Detect which cell encompasses the target text, then output its [x, y] center coordinate. 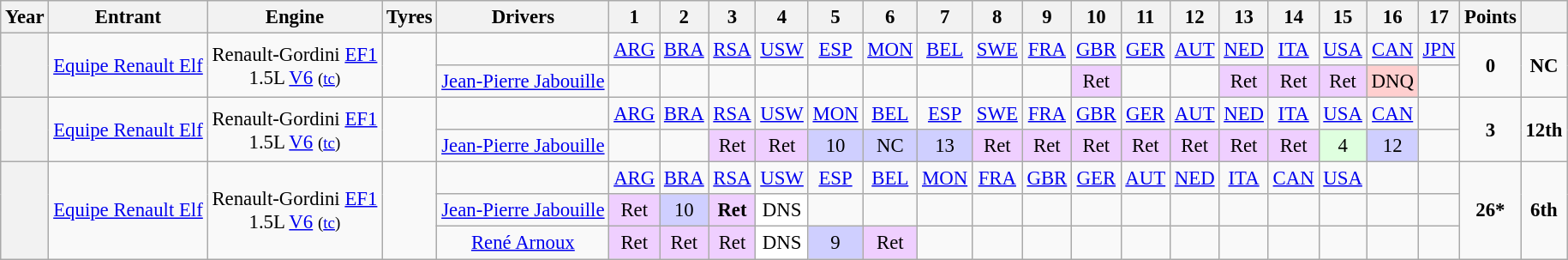
Points [1491, 17]
7 [945, 17]
René Arnoux [523, 243]
Entrant [129, 17]
JPN [1439, 50]
1 [634, 17]
17 [1439, 17]
26* [1491, 211]
Year [25, 17]
12th [1544, 130]
Drivers [523, 17]
DNQ [1392, 82]
8 [997, 17]
11 [1145, 17]
6th [1544, 211]
6 [890, 17]
16 [1392, 17]
15 [1343, 17]
0 [1491, 65]
Engine [295, 17]
2 [684, 17]
14 [1294, 17]
Tyres [410, 17]
5 [835, 17]
